Identify which cell holds the provided text, then report its (x, y) central coordinate. 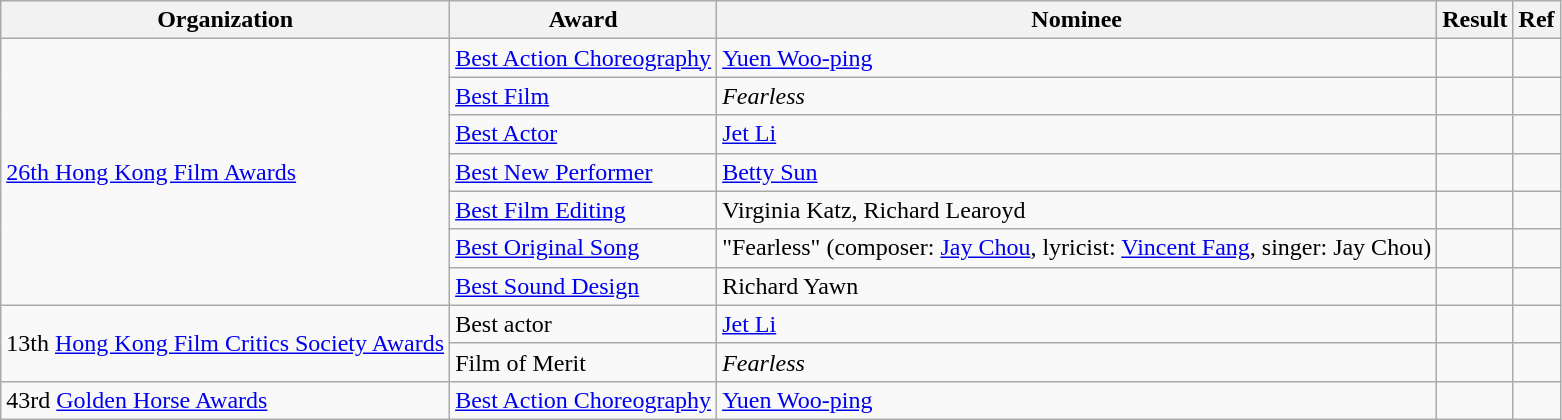
Best Sound Design (584, 286)
Best Film Editing (584, 210)
Best Actor (584, 134)
Film of Merit (584, 362)
13th Hong Kong Film Critics Society Awards (226, 343)
43rd Golden Horse Awards (226, 400)
Best actor (584, 324)
Organization (226, 20)
Best Film (584, 96)
Virginia Katz, Richard Learoyd (1077, 210)
Best New Performer (584, 172)
26th Hong Kong Film Awards (226, 172)
Ref (1536, 20)
Result (1475, 20)
"Fearless" (composer: Jay Chou, lyricist: Vincent Fang, singer: Jay Chou) (1077, 248)
Richard Yawn (1077, 286)
Nominee (1077, 20)
Award (584, 20)
Best Original Song (584, 248)
Betty Sun (1077, 172)
